Search for the cell housing the specified text and yield its (X, Y) center coordinate. 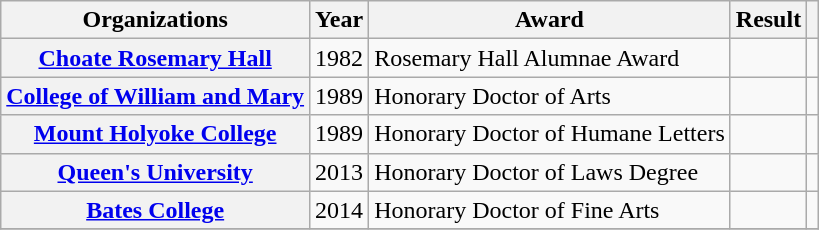
Organizations (156, 20)
Bates College (156, 210)
Result (768, 20)
1982 (340, 58)
Year (340, 20)
Award (550, 20)
Honorary Doctor of Arts (550, 96)
Mount Holyoke College (156, 134)
Choate Rosemary Hall (156, 58)
College of William and Mary (156, 96)
2013 (340, 172)
Rosemary Hall Alumnae Award (550, 58)
Honorary Doctor of Laws Degree (550, 172)
2014 (340, 210)
Honorary Doctor of Fine Arts (550, 210)
Honorary Doctor of Humane Letters (550, 134)
Queen's University (156, 172)
